Locate the cell with the specified text and output its [x, y] center coordinate. 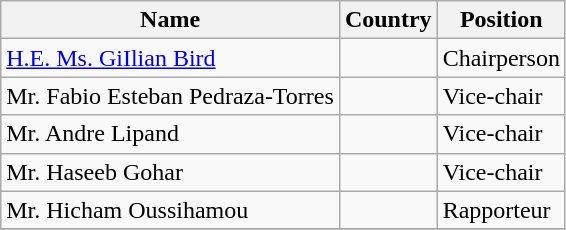
Name [170, 20]
Rapporteur [501, 210]
Country [388, 20]
Mr. Haseeb Gohar [170, 172]
H.E. Ms. GiIlian Bird [170, 58]
Chairperson [501, 58]
Mr. Hicham Oussihamou [170, 210]
Mr. Fabio Esteban Pedraza-Torres [170, 96]
Position [501, 20]
Mr. Andre Lipand [170, 134]
